Output the (X, Y) coordinate of the center of the cell containing the given text.  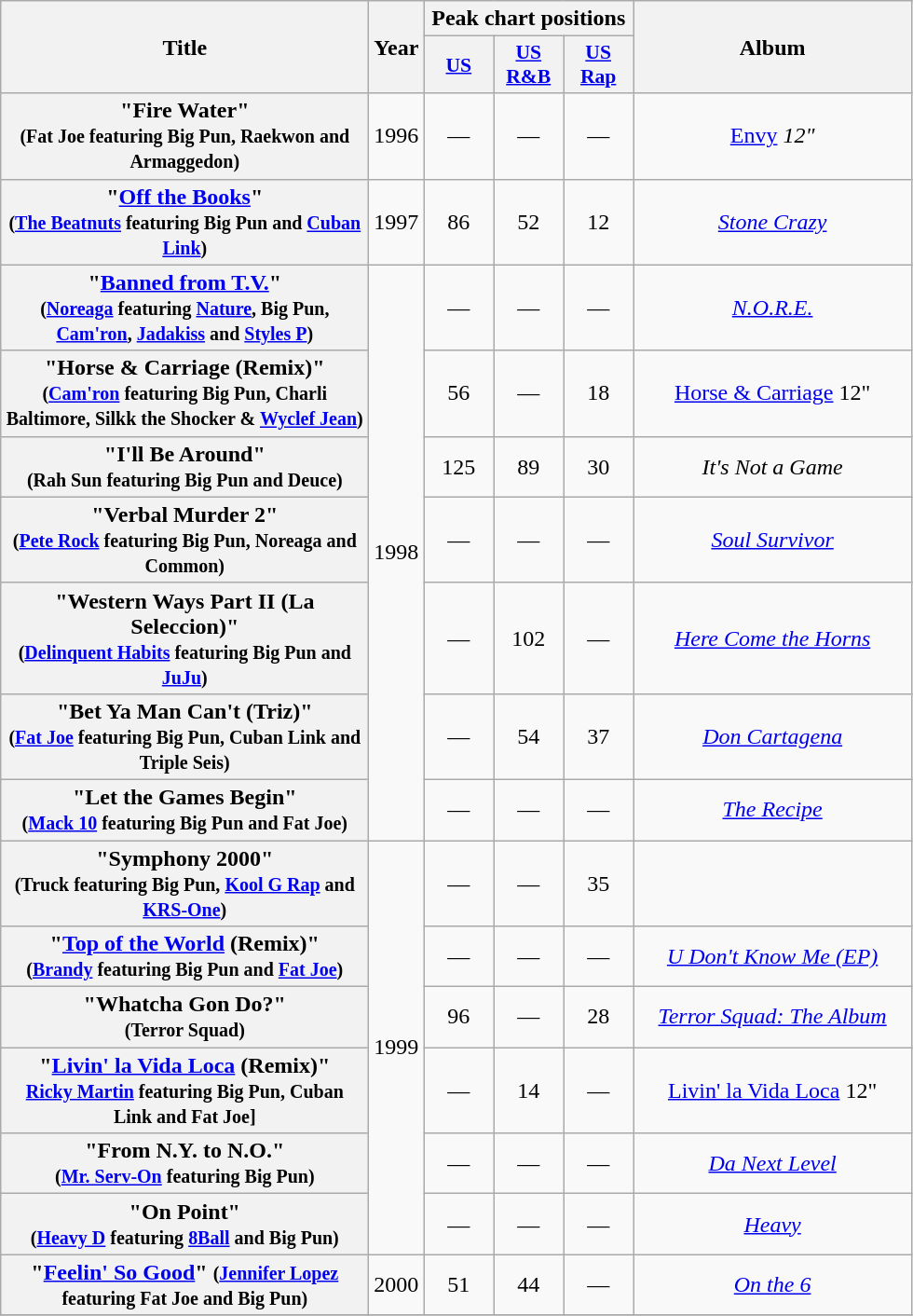
"Top of the World (Remix)"(Brandy featuring Big Pun and Fat Joe) (184, 956)
28 (598, 1018)
Envy 12" (773, 136)
Don Cartagena (773, 736)
"Bet Ya Man Can't (Triz)"(Fat Joe featuring Big Pun, Cuban Link and Triple Seis) (184, 736)
1996 (397, 136)
"From N.Y. to N.O."(Mr. Serv-On featuring Big Pun) (184, 1163)
"Banned from T.V."(Noreaga featuring Nature, Big Pun, Cam'ron, Jadakiss and Styles P) (184, 308)
125 (458, 466)
54 (529, 736)
37 (598, 736)
Livin' la Vida Loca 12" (773, 1090)
Peak chart positions (529, 19)
"Livin' la Vida Loca (Remix)" Ricky Martin featuring Big Pun, Cuban Link and Fat Joe] (184, 1090)
Year (397, 47)
"On Point"(Heavy D featuring 8Ball and Big Pun) (184, 1225)
Da Next Level (773, 1163)
US Rap (598, 65)
52 (529, 222)
18 (598, 393)
"Horse & Carriage (Remix)" (Cam'ron featuring Big Pun, Charli Baltimore, Silkk the Shocker & Wyclef Jean) (184, 393)
Horse & Carriage 12" (773, 393)
1999 (397, 1048)
89 (529, 466)
"Off the Books"(The Beatnuts featuring Big Pun and Cuban Link) (184, 222)
"Symphony 2000"(Truck featuring Big Pun, Kool G Rap and KRS-One) (184, 884)
It's Not a Game (773, 466)
Stone Crazy (773, 222)
"Feelin' So Good" (Jennifer Lopez featuring Fat Joe and Big Pun) (184, 1284)
"Let the Games Begin" (Mack 10 featuring Big Pun and Fat Joe) (184, 809)
96 (458, 1018)
The Recipe (773, 809)
"I'll Be Around"(Rah Sun featuring Big Pun and Deuce) (184, 466)
Terror Squad: The Album (773, 1018)
Title (184, 47)
30 (598, 466)
1998 (397, 552)
N.O.R.E. (773, 308)
US (458, 65)
102 (529, 637)
35 (598, 884)
"Verbal Murder 2"(Pete Rock featuring Big Pun, Noreaga and Common) (184, 540)
12 (598, 222)
US R&B (529, 65)
44 (529, 1284)
On the 6 (773, 1284)
"Whatcha Gon Do?" (Terror Squad) (184, 1018)
1997 (397, 222)
2000 (397, 1284)
U Don't Know Me (EP) (773, 956)
Album (773, 47)
Here Come the Horns (773, 637)
14 (529, 1090)
51 (458, 1284)
86 (458, 222)
56 (458, 393)
"Western Ways Part II (La Seleccion)"(Delinquent Habits featuring Big Pun and JuJu) (184, 637)
Heavy (773, 1225)
Soul Survivor (773, 540)
"Fire Water"(Fat Joe featuring Big Pun, Raekwon and Armaggedon) (184, 136)
